Find where the given text appears and provide that cell's center as (X, Y) coordinate. 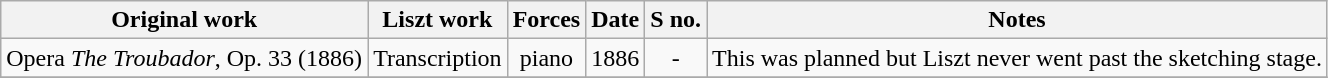
Transcription (438, 58)
Opera The Troubador, Op. 33 (1886) (184, 58)
Notes (1018, 20)
Liszt work (438, 20)
- (676, 58)
Forces (546, 20)
Date (616, 20)
S no. (676, 20)
This was planned but Liszt never went past the sketching stage. (1018, 58)
1886 (616, 58)
piano (546, 58)
Original work (184, 20)
